Capture the cell that displays the provided text and extract its [x, y] central coordinate. 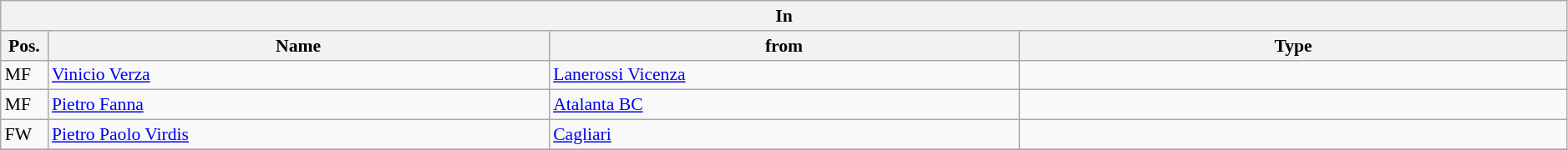
from [784, 46]
Pos. [24, 46]
Cagliari [784, 135]
Atalanta BC [784, 105]
Name [298, 46]
FW [24, 135]
Type [1293, 46]
Vinicio Verza [298, 75]
Pietro Fanna [298, 105]
In [784, 16]
Pietro Paolo Virdis [298, 135]
Lanerossi Vicenza [784, 75]
